Scan for the cell matching the given text and deliver its (x, y) coordinate at center. 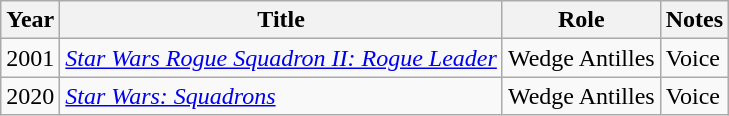
Star Wars: Squadrons (282, 96)
Notes (694, 20)
Star Wars Rogue Squadron II: Rogue Leader (282, 58)
2020 (30, 96)
Year (30, 20)
Title (282, 20)
Role (581, 20)
2001 (30, 58)
